Return the [x, y] coordinate for the center point of the cell that contains the specified text.  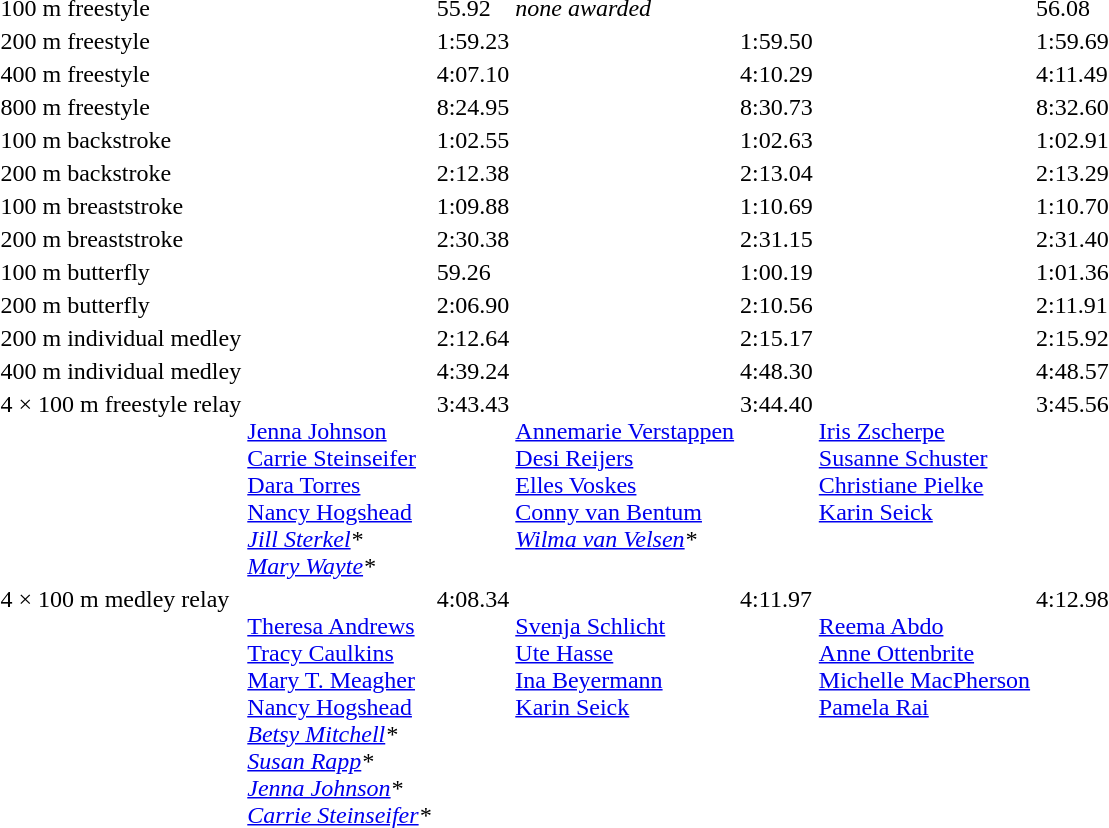
1:02.55 [473, 140]
4:10.29 [777, 74]
Iris Zscherpe Susanne Schuster Christiane Pielke Karin Seick [924, 485]
8:24.95 [473, 107]
2:30.38 [473, 239]
4:07.10 [473, 74]
1:10.69 [777, 206]
59.26 [473, 272]
3:44.40 [777, 485]
Jenna Johnson Carrie Steinseifer Dara Torres Nancy Hogshead Jill Sterkel* Mary Wayte* [339, 485]
2:12.64 [473, 338]
2:31.15 [777, 239]
2:06.90 [473, 305]
Annemarie Verstappen Desi Reijers Elles Voskes Conny van Bentum Wilma van Velsen* [625, 485]
3:43.43 [473, 485]
1:09.88 [473, 206]
2:12.38 [473, 173]
1:00.19 [777, 272]
4:39.24 [473, 371]
8:30.73 [777, 107]
4:48.30 [777, 371]
2:13.04 [777, 173]
1:59.50 [777, 41]
1:02.63 [777, 140]
2:15.17 [777, 338]
1:59.23 [473, 41]
2:10.56 [777, 305]
